Determine the (X, Y) coordinate at the center of the cell enclosing the given text.  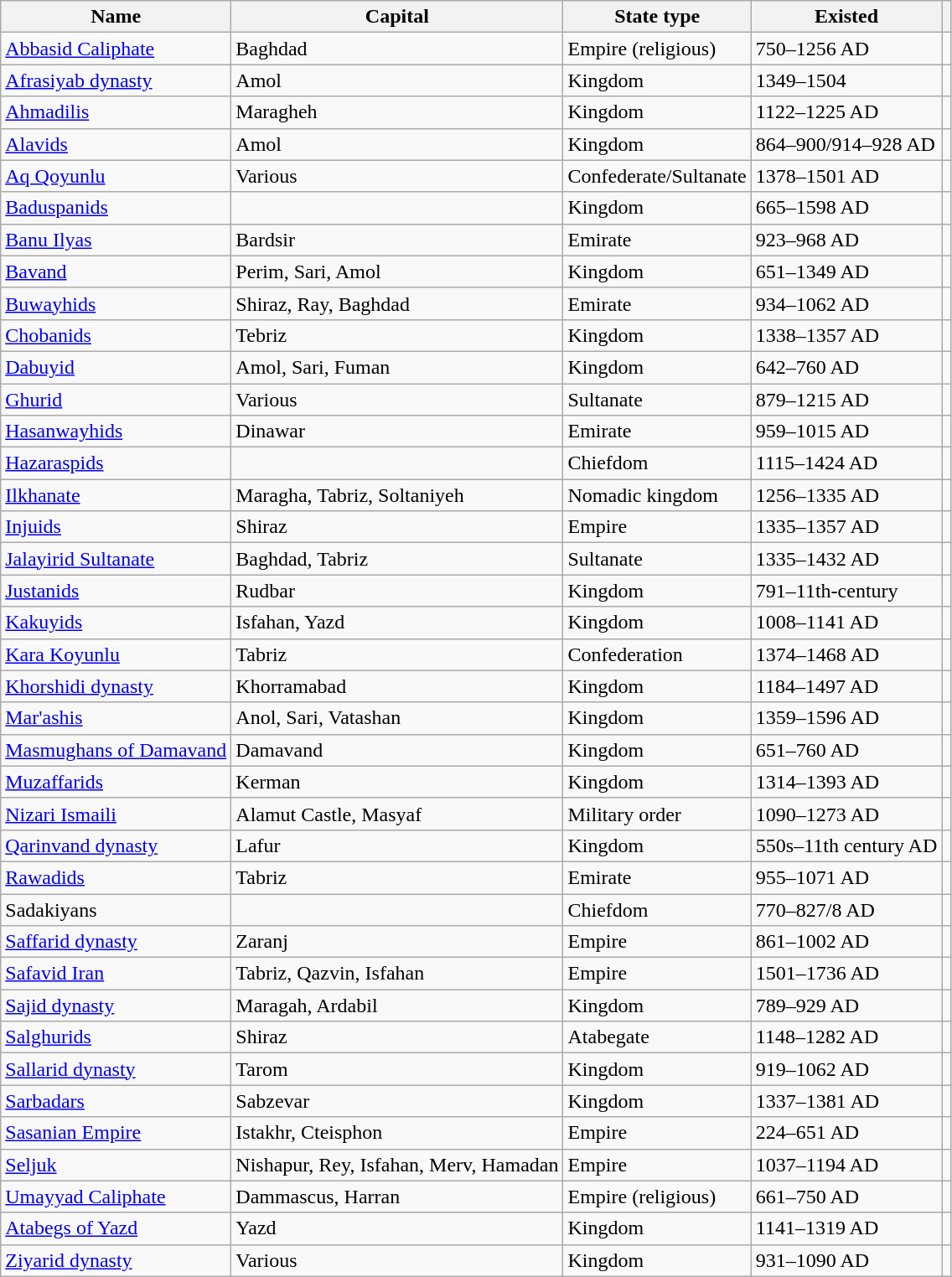
Atabegate (657, 1037)
Tabriz, Qazvin, Isfahan (397, 974)
Dabuyid (116, 367)
Alavids (116, 144)
Sabzevar (397, 1101)
Dammascus, Harran (397, 1197)
1184–1497 AD (846, 686)
Lafur (397, 845)
791–11th-century (846, 591)
Kara Koyunlu (116, 654)
Shiraz, Ray, Baghdad (397, 303)
Baghdad (397, 49)
Saffarid dynasty (116, 942)
Baduspanids (116, 208)
1090–1273 AD (846, 814)
665–1598 AD (846, 208)
Seljuk (116, 1165)
1337–1381 AD (846, 1101)
Salghurids (116, 1037)
Sadakiyans (116, 909)
923–968 AD (846, 240)
Baghdad, Tabriz (397, 559)
770–827/8 AD (846, 909)
1115–1424 AD (846, 463)
879–1215 AD (846, 400)
Damavand (397, 750)
931–1090 AD (846, 1260)
Maragheh (397, 112)
1148–1282 AD (846, 1037)
Khorshidi dynasty (116, 686)
Qarinvand dynasty (116, 845)
1314–1393 AD (846, 782)
Sarbadars (116, 1101)
1374–1468 AD (846, 654)
1338–1357 AD (846, 335)
Alamut Castle, Masyaf (397, 814)
661–750 AD (846, 1197)
642–760 AD (846, 367)
Nomadic kingdom (657, 495)
Mar'ashis (116, 718)
Existed (846, 17)
Rawadids (116, 877)
1141–1319 AD (846, 1228)
Bavand (116, 271)
750–1256 AD (846, 49)
Afrasiyab dynasty (116, 80)
1335–1432 AD (846, 559)
Sajid dynasty (116, 1006)
Tebriz (397, 335)
1335–1357 AD (846, 527)
1378–1501 AD (846, 176)
State type (657, 17)
Hazaraspids (116, 463)
1037–1194 AD (846, 1165)
Capital (397, 17)
Ilkhanate (116, 495)
Isfahan, Yazd (397, 623)
Kakuyids (116, 623)
1501–1736 AD (846, 974)
Ahmadilis (116, 112)
Yazd (397, 1228)
Buwayhids (116, 303)
Sasanian Empire (116, 1133)
Nizari Ismaili (116, 814)
Umayyad Caliphate (116, 1197)
919–1062 AD (846, 1069)
Justanids (116, 591)
959–1015 AD (846, 432)
1256–1335 AD (846, 495)
Safavid Iran (116, 974)
Muzaffarids (116, 782)
1349–1504 (846, 80)
Khorramabad (397, 686)
Hasanwayhids (116, 432)
Rudbar (397, 591)
Ziyarid dynasty (116, 1260)
550s–11th century AD (846, 845)
Ghurid (116, 400)
1359–1596 AD (846, 718)
789–929 AD (846, 1006)
Maragah, Ardabil (397, 1006)
Confederate/Sultanate (657, 176)
Dinawar (397, 432)
Perim, Sari, Amol (397, 271)
Bardsir (397, 240)
Tarom (397, 1069)
651–1349 AD (846, 271)
Sallarid dynasty (116, 1069)
651–760 AD (846, 750)
861–1002 AD (846, 942)
Jalayirid Sultanate (116, 559)
1122–1225 AD (846, 112)
Anol, Sari, Vatashan (397, 718)
Istakhr, Cteisphon (397, 1133)
864–900/914–928 AD (846, 144)
Zaranj (397, 942)
Aq Qoyunlu (116, 176)
Military order (657, 814)
Abbasid Caliphate (116, 49)
Name (116, 17)
Masmughans of Damavand (116, 750)
Kerman (397, 782)
Amol, Sari, Fuman (397, 367)
Injuids (116, 527)
Nishapur, Rey, Isfahan, Merv, Hamadan (397, 1165)
Banu Ilyas (116, 240)
Atabegs of Yazd (116, 1228)
224–651 AD (846, 1133)
Chobanids (116, 335)
1008–1141 AD (846, 623)
955–1071 AD (846, 877)
934–1062 AD (846, 303)
Confederation (657, 654)
Maragha, Tabriz, Soltaniyeh (397, 495)
